Detect which cell encompasses the target text, then output its [x, y] center coordinate. 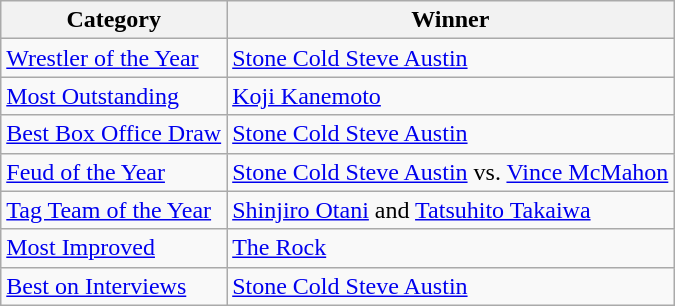
Best Box Office Draw [114, 134]
Tag Team of the Year [114, 210]
Koji Kanemoto [450, 96]
Most Outstanding [114, 96]
The Rock [450, 248]
Most Improved [114, 248]
Best on Interviews [114, 286]
Stone Cold Steve Austin vs. Vince McMahon [450, 172]
Wrestler of the Year [114, 58]
Shinjiro Otani and Tatsuhito Takaiwa [450, 210]
Winner [450, 20]
Feud of the Year [114, 172]
Category [114, 20]
